Locate the cell with the specified text and output its (X, Y) center coordinate. 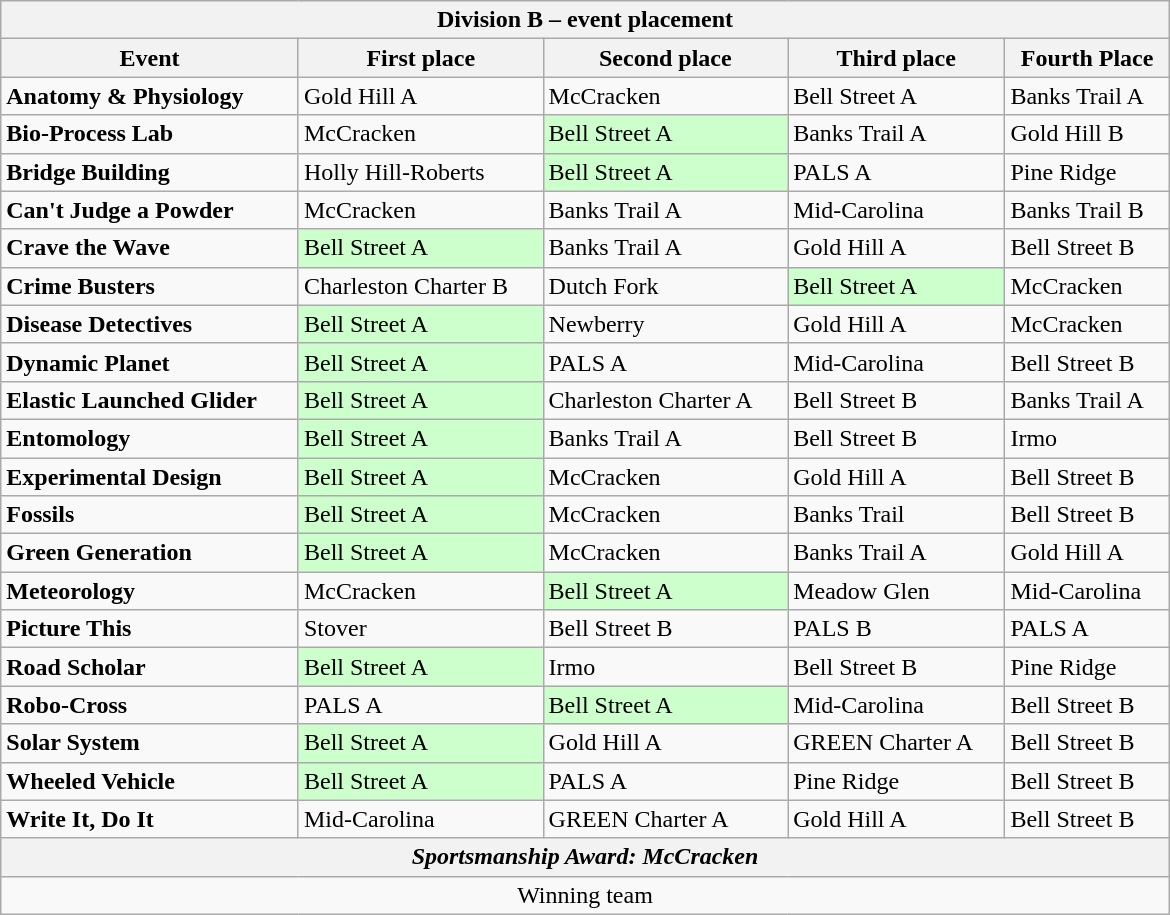
Dutch Fork (666, 286)
Anatomy & Physiology (150, 96)
Sportsmanship Award: McCracken (585, 857)
Disease Detectives (150, 324)
Entomology (150, 438)
Third place (896, 58)
Event (150, 58)
Robo-Cross (150, 705)
Crime Busters (150, 286)
Banks Trail (896, 515)
First place (420, 58)
Holly Hill-Roberts (420, 172)
Wheeled Vehicle (150, 781)
Dynamic Planet (150, 362)
Elastic Launched Glider (150, 400)
Charleston Charter A (666, 400)
Division B – event placement (585, 20)
Crave the Wave (150, 248)
PALS B (896, 629)
Can't Judge a Powder (150, 210)
Bio-Process Lab (150, 134)
Banks Trail B (1087, 210)
Second place (666, 58)
Write It, Do It (150, 819)
Charleston Charter B (420, 286)
Solar System (150, 743)
Meadow Glen (896, 591)
Green Generation (150, 553)
Meteorology (150, 591)
Newberry (666, 324)
Road Scholar (150, 667)
Stover (420, 629)
Fourth Place (1087, 58)
Experimental Design (150, 477)
Gold Hill B (1087, 134)
Winning team (585, 895)
Bridge Building (150, 172)
Fossils (150, 515)
Picture This (150, 629)
